Extract the (x, y) coordinate from the center of the cell holding the provided text.  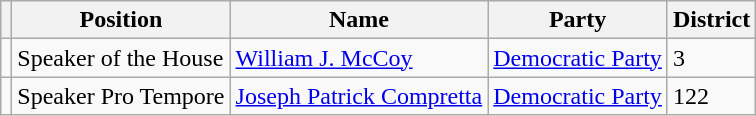
3 (711, 58)
Position (121, 20)
Speaker of the House (121, 58)
William J. McCoy (359, 58)
District (711, 20)
122 (711, 96)
Name (359, 20)
Speaker Pro Tempore (121, 96)
Joseph Patrick Compretta (359, 96)
Party (578, 20)
